Identify which cell holds the provided text, then report its (X, Y) central coordinate. 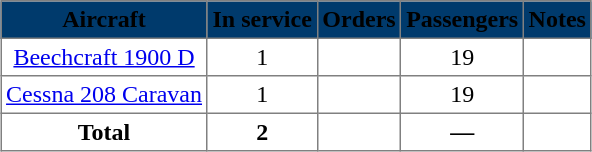
Notes (557, 20)
Aircraft (104, 20)
— (462, 132)
Passengers (462, 20)
Orders (359, 20)
Beechcraft 1900 D (104, 57)
In service (262, 20)
Cessna 208 Caravan (104, 95)
Total (104, 132)
2 (262, 132)
